Return the (x, y) coordinate for the center point of the cell that contains the specified text.  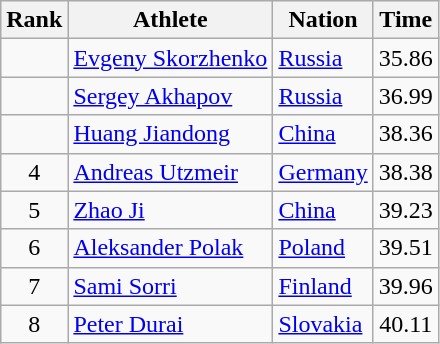
Aleksander Polak (170, 248)
38.36 (406, 134)
Peter Durai (170, 324)
35.86 (406, 58)
Andreas Utzmeir (170, 172)
Nation (323, 20)
39.96 (406, 286)
40.11 (406, 324)
Athlete (170, 20)
Evgeny Skorzhenko (170, 58)
Huang Jiandong (170, 134)
5 (34, 210)
Germany (323, 172)
36.99 (406, 96)
4 (34, 172)
Time (406, 20)
6 (34, 248)
39.23 (406, 210)
Rank (34, 20)
Poland (323, 248)
Finland (323, 286)
39.51 (406, 248)
38.38 (406, 172)
7 (34, 286)
Slovakia (323, 324)
8 (34, 324)
Sergey Akhapov (170, 96)
Sami Sorri (170, 286)
Zhao Ji (170, 210)
